Locate the cell with the specified text and output its [X, Y] center coordinate. 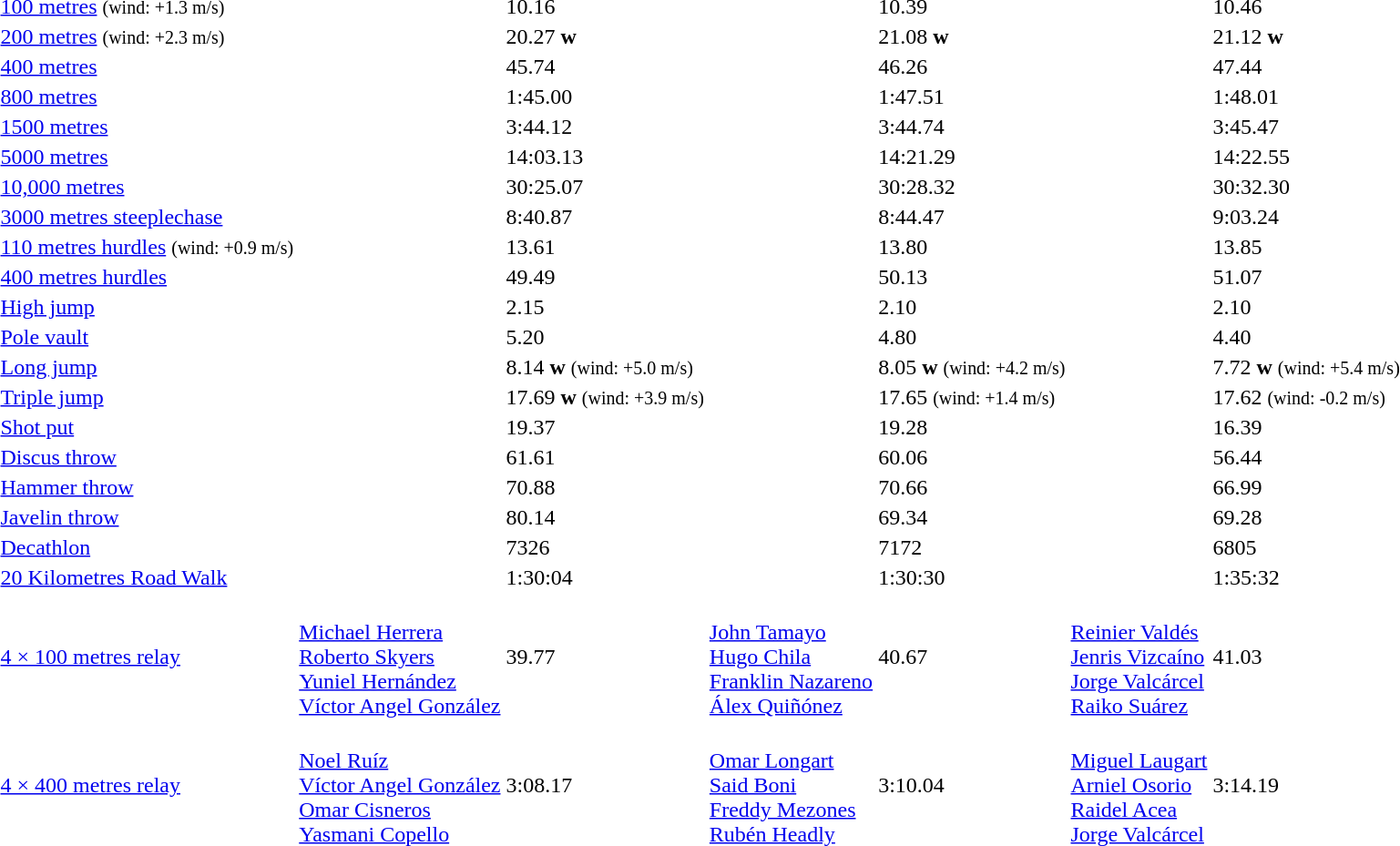
7326 [605, 547]
13.80 [972, 247]
14:03.13 [605, 157]
3:44.74 [972, 127]
40.67 [972, 657]
30:28.32 [972, 187]
21.08 w [972, 36]
1:30:30 [972, 577]
46.26 [972, 66]
39.77 [605, 657]
1:47.51 [972, 97]
60.06 [972, 457]
45.74 [605, 66]
14:21.29 [972, 157]
7172 [972, 547]
19.37 [605, 427]
John Tamayo Hugo Chila Franklin Nazareno Álex Quiñónez [791, 657]
3:44.12 [605, 127]
5.20 [605, 337]
Reinier Valdés Jenris Vizcaíno Jorge Valcárcel Raiko Suárez [1139, 657]
Michael Herrera Roberto Skyers Yuniel Hernández Víctor Angel González [400, 657]
20.27 w [605, 36]
8.05 w (wind: +4.2 m/s) [972, 367]
8:44.47 [972, 217]
80.14 [605, 517]
13.61 [605, 247]
49.49 [605, 277]
2.15 [605, 307]
8:40.87 [605, 217]
2.10 [972, 307]
50.13 [972, 277]
30:25.07 [605, 187]
1:45.00 [605, 97]
17.65 (wind: +1.4 m/s) [972, 397]
70.88 [605, 487]
4.80 [972, 337]
19.28 [972, 427]
17.69 w (wind: +3.9 m/s) [605, 397]
61.61 [605, 457]
69.34 [972, 517]
70.66 [972, 487]
1:30:04 [605, 577]
8.14 w (wind: +5.0 m/s) [605, 367]
